Detect which cell encompasses the target text, then output its [x, y] center coordinate. 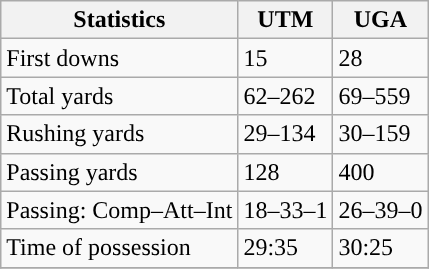
30–159 [380, 134]
Statistics [120, 20]
Passing: Comp–Att–Int [120, 210]
28 [380, 58]
69–559 [380, 96]
26–39–0 [380, 210]
30:25 [380, 248]
29–134 [286, 134]
29:35 [286, 248]
128 [286, 172]
Rushing yards [120, 134]
UTM [286, 20]
62–262 [286, 96]
First downs [120, 58]
18–33–1 [286, 210]
15 [286, 58]
Time of possession [120, 248]
UGA [380, 20]
400 [380, 172]
Passing yards [120, 172]
Total yards [120, 96]
